Return [x, y] of the center of cell containing provided text 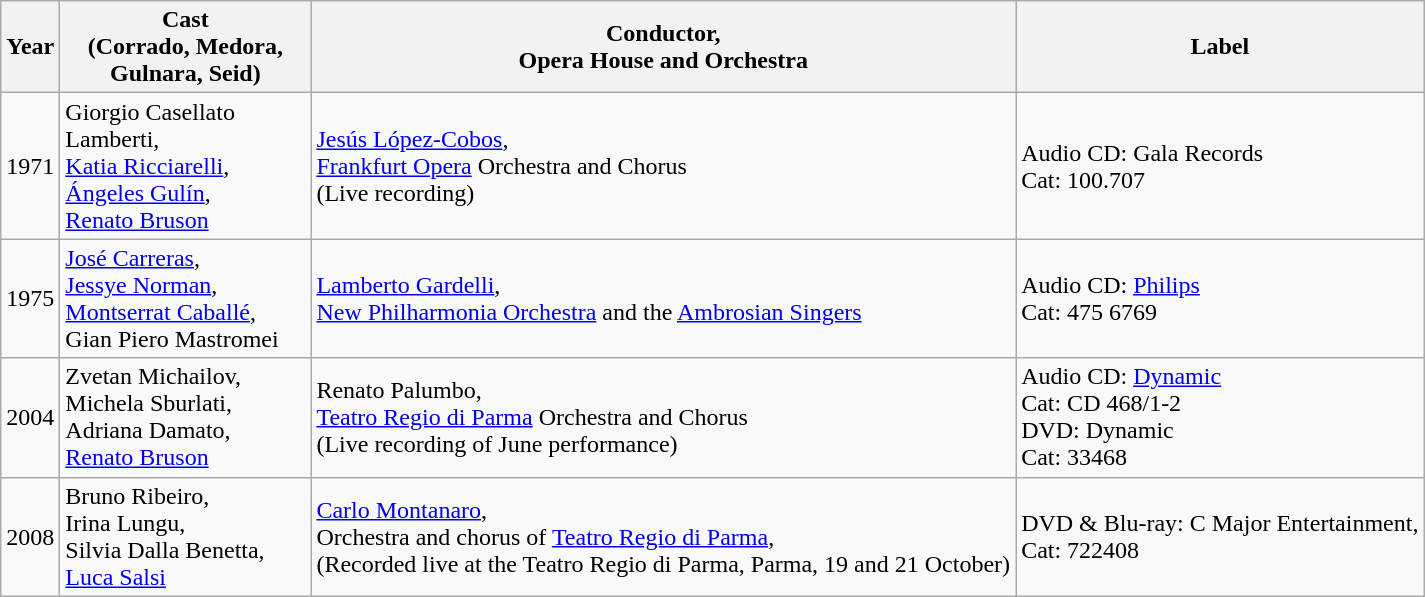
DVD & Blu-ray: C Major Entertainment,Cat: 722408 [1220, 536]
Bruno Ribeiro,Irina Lungu,Silvia Dalla Benetta,Luca Salsi [186, 536]
Giorgio Casellato Lamberti,Katia Ricciarelli,Ángeles Gulín,Renato Bruson [186, 166]
Conductor,Opera House and Orchestra [664, 47]
2004 [30, 418]
Cast(Corrado, Medora, Gulnara, Seid) [186, 47]
Audio CD: PhilipsCat: 475 6769 [1220, 298]
Renato Palumbo,Teatro Regio di Parma Orchestra and Chorus(Live recording of June performance) [664, 418]
Audio CD: DynamicCat: CD 468/1-2DVD: Dynamic Cat: 33468 [1220, 418]
Audio CD: Gala RecordsCat: 100.707 [1220, 166]
1975 [30, 298]
2008 [30, 536]
Zvetan Michailov,Michela Sburlati,Adriana Damato,Renato Bruson [186, 418]
Carlo Montanaro, Orchestra and chorus of Teatro Regio di Parma,(Recorded live at the Teatro Regio di Parma, Parma, 19 and 21 October) [664, 536]
1971 [30, 166]
Label [1220, 47]
José Carreras,Jessye Norman,Montserrat Caballé,Gian Piero Mastromei [186, 298]
Lamberto Gardelli,New Philharmonia Orchestra and the Ambrosian Singers [664, 298]
Year [30, 47]
Jesús López-Cobos,Frankfurt Opera Orchestra and Chorus(Live recording) [664, 166]
